Scan for the cell matching the given text and deliver its [x, y] coordinate at center. 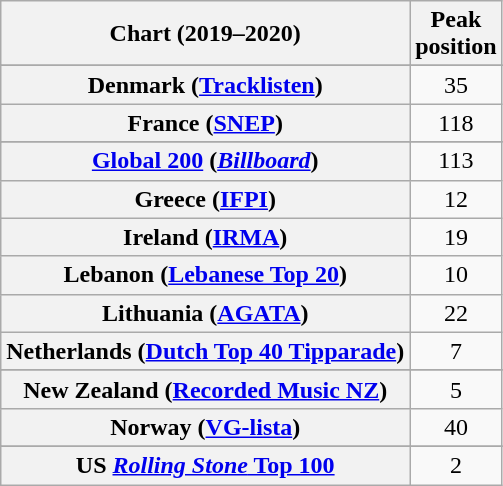
Lebanon (Lebanese Top 20) [206, 275]
New Zealand (Recorded Music NZ) [206, 389]
Peakposition [456, 34]
22 [456, 313]
12 [456, 199]
2 [456, 465]
Chart (2019–2020) [206, 34]
France (SNEP) [206, 123]
7 [456, 351]
Ireland (IRMA) [206, 237]
US Rolling Stone Top 100 [206, 465]
5 [456, 389]
35 [456, 85]
Greece (IFPI) [206, 199]
40 [456, 427]
19 [456, 237]
113 [456, 161]
Lithuania (AGATA) [206, 313]
Netherlands (Dutch Top 40 Tipparade) [206, 351]
118 [456, 123]
Norway (VG-lista) [206, 427]
Denmark (Tracklisten) [206, 85]
10 [456, 275]
Global 200 (Billboard) [206, 161]
